Scan for the cell matching the given text and deliver its [x, y] coordinate at center. 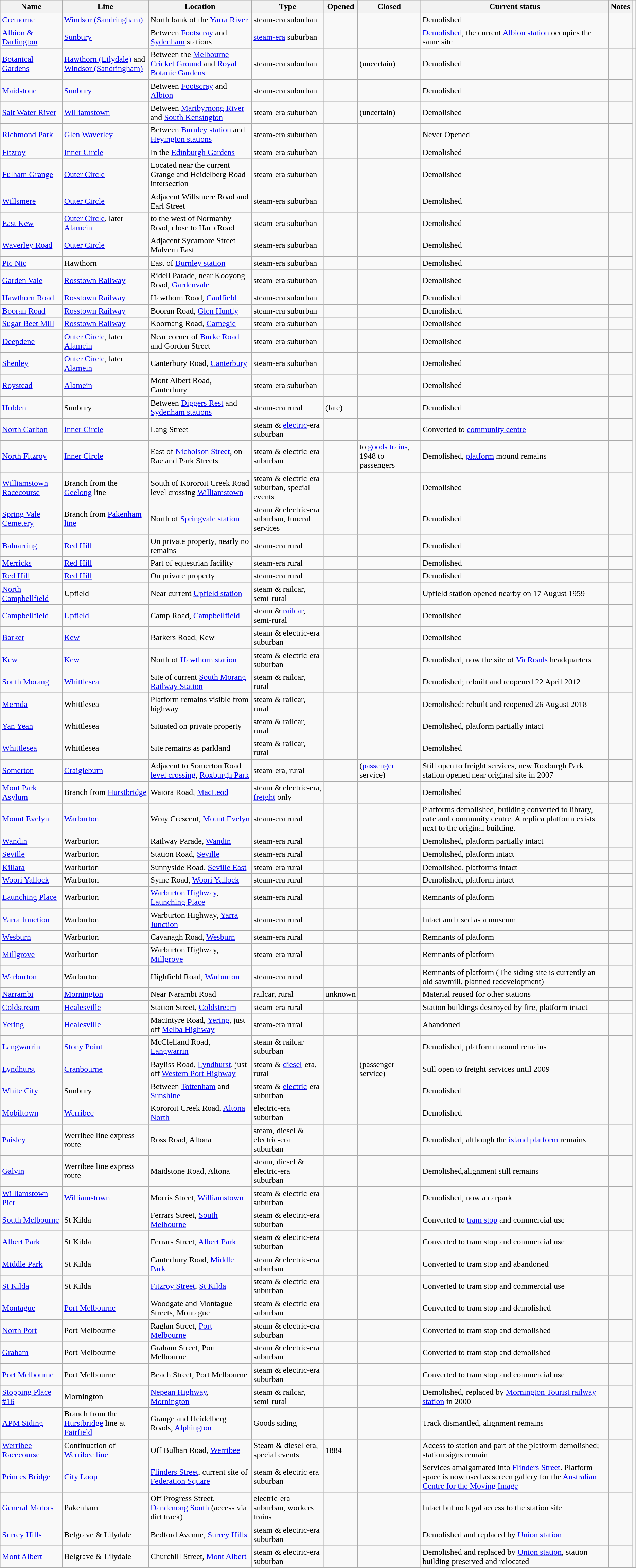
Williamstown Pier [31, 1198]
Warburton Highway, Millgrove [200, 955]
Platforms demolished, building converted to library, cafe and community centre. A replica platform exists next to the original building. [515, 819]
Killara [31, 867]
to goods trains, 1948 to passengers [389, 456]
Yan Yean [31, 726]
Mobiltown [31, 1113]
Cranbourne [105, 1069]
Booran Road, Glen Huntly [200, 311]
Track dismantled, alignment remains [515, 1423]
Canterbury Road, Middle Park [200, 1264]
Holden [31, 408]
Lyndhurst [31, 1069]
Deepdene [31, 341]
Pakenham [105, 1508]
North Carlton [31, 429]
Millgrove [31, 955]
Demolished, now a carpark [515, 1198]
Sugar Beet Mill [31, 324]
McClelland Road, Langwarrin [200, 1047]
steam-era, rural [288, 770]
MacIntyre Road, Yering, just off Melba Highway [200, 1024]
Services amalgamated into Flinders Street. Platform space is now used as screen gallery for the Australian Centre for the Moving Image [515, 1477]
Maidstone [31, 90]
Located near the current Grange and Heidelberg Road intersection [200, 174]
Fulham Grange [31, 174]
Goods siding [288, 1423]
Closed [389, 7]
North of Hawthorn station [200, 660]
Raglan Street, Port Melbourne [200, 1330]
Branch from the Geelong line [105, 487]
Converted to tram stop and abandoned [515, 1264]
Wesburn [31, 937]
White City [31, 1091]
Hawthorn [105, 263]
Woori Yallock [31, 880]
Ferrars Street, South Melbourne [200, 1219]
Location [200, 7]
electric-era suburban [288, 1113]
Balnarring [31, 546]
North Port [31, 1330]
Narrambi [31, 994]
steam & diesel-era, rural [288, 1069]
Type [288, 7]
Adjacent Sycamore Street Malvern East [200, 245]
Maidstone Road, Altona [200, 1171]
Name [31, 7]
Notes [620, 7]
Cremorne [31, 20]
Flinders Street, current site of Federation Square [200, 1477]
Between Maribyrnong River and South Kensington [200, 113]
Mont Park Asylum [31, 792]
Warburton Highway, Launching Place [200, 897]
Near corner of Burke Road and Gordon Street [200, 341]
Off Progress Street, Dandenong South (access via dirt track) [200, 1508]
(late) [340, 408]
Koornang Road, Carnegie [200, 324]
Converted to community centre [515, 429]
Sunnyside Road, Seville East [200, 867]
Seville [31, 854]
Werribee [105, 1113]
Off Bulban Road, Werribee [200, 1450]
steam & electric-era suburban, special events [288, 487]
Material reused for other stations [515, 994]
Campbellfield [31, 616]
Stony Point [105, 1047]
City Loop [105, 1477]
Still open to freight services until 2009 [515, 1069]
Yarra Junction [31, 919]
Paisley [31, 1140]
steam & electric-era, freight only [288, 792]
Lang Street [200, 429]
Demolished, although the island platform remains [515, 1140]
Bedford Avenue, Surrey Hills [200, 1535]
Grange and Heidelberg Roads, Alphington [200, 1423]
North Fitzroy [31, 456]
East of Burnley station [200, 263]
North of Springvale station [200, 519]
Yering [31, 1024]
Surrey Hills [31, 1535]
steam & electric-era suburban, funeral services [288, 519]
Adjacent to Somerton Road level crossing, Roxburgh Park [200, 770]
Between Footscray and Sydenham stations [200, 37]
Pic Nic [31, 263]
Bayliss Road, Lyndhurst, just off Western Port Highway [200, 1069]
Windsor (Sandringham) [105, 20]
Between Diggers Rest and Sydenham stations [200, 408]
North bank of the Yarra River [200, 20]
Hawthorn Road, Caulfield [200, 298]
Situated on private property [200, 726]
Langwarrin [31, 1047]
Demolished and replaced by Union station [515, 1535]
Demolished and replaced by Union station, station building preserved and relocated [515, 1556]
Access to station and part of the platform demolished; station signs remain [515, 1450]
Wandin [31, 841]
Botanical Gardens [31, 64]
unknown [340, 994]
South Morang [31, 682]
Canterbury Road, Canterbury [200, 363]
Booran Road [31, 311]
Cavanagh Road, Wesburn [200, 937]
Station Road, Seville [200, 854]
Mont Albert Road, Canterbury [200, 385]
Werribee Racecourse [31, 1450]
Adjacent Willsmere Road and Earl Street [200, 201]
East Kew [31, 223]
Merricks [31, 563]
Demolished, the current Albion station occupies the same site [515, 37]
Kororoit Creek Road, Altona North [200, 1113]
Stopping Place #16 [31, 1397]
Site of current South Morang Railway Station [200, 682]
railcar, rural [288, 994]
Glen Waverley [105, 135]
Craigieburn [105, 770]
Between Burnley station and Heyington stations [200, 135]
On private property, nearly no remains [200, 546]
Intact but no legal access to the station site [515, 1508]
Launching Place [31, 897]
Salt Water River [31, 113]
Albion & Darlington [31, 37]
Current status [515, 7]
Middle Park [31, 1264]
South of Kororoit Creek Road level crossing Williamstown [200, 487]
Railway Parade, Wandin [200, 841]
Branch from the Hurstbridge line at Fairfield [105, 1423]
Ridell Parade, near Kooyong Road, Gardenvale [200, 281]
Continuation of Werribee line [105, 1450]
On private property [200, 576]
Nepean Highway, Mornington [200, 1397]
Waverley Road [31, 245]
steam & electric era suburban [288, 1477]
Part of equestrian facility [200, 563]
Station buildings destroyed by fire, platform intact [515, 1007]
Morris Street, Williamstown [200, 1198]
Upfield station opened nearby on 17 August 1959 [515, 593]
Coldstream [31, 1007]
Still open to freight services, new Roxburgh Park station opened near original site in 2007 [515, 770]
Highfield Road, Warburton [200, 977]
Near current Upfield station [200, 593]
Galvin [31, 1171]
Intact and used as a museum [515, 919]
Churchill Street, Mont Albert [200, 1556]
Station Street, Coldstream [200, 1007]
East of Nicholson Street, on Rae and Park Streets [200, 456]
Barkers Road, Kew [200, 638]
Garden Vale [31, 281]
Syme Road, Woori Yallock [200, 880]
Montague [31, 1308]
Between the Melbourne Cricket Ground and Royal Botanic Gardens [200, 64]
Demolished; rebuilt and reopened 26 August 2018 [515, 704]
1884 [340, 1450]
Ferrars Street, Albert Park [200, 1242]
Somerton [31, 770]
electric-era suburban, workers trains [288, 1508]
Graham Street, Port Melbourne [200, 1353]
Alamein [105, 385]
Warburton Highway, Yarra Junction [200, 919]
Demolished, platforms intact [515, 867]
Woodgate and Montague Streets, Montague [200, 1308]
Mont Albert [31, 1556]
Hawthorn Road [31, 298]
Opened [340, 7]
Hawthorn (Lilydale) and Windsor (Sandringham) [105, 64]
Fitzroy Street, St Kilda [200, 1286]
Camp Road, Campbellfield [200, 616]
Between Footscray and Albion [200, 90]
South Melbourne [31, 1219]
Demolished, now the site of VicRoads headquarters [515, 660]
Remnants of platform (The siding site is currently an old sawmill, planned redevelopment) [515, 977]
Demolished,alignment still remains [515, 1171]
Williamstown Racecourse [31, 487]
Demolished; rebuilt and reopened 22 April 2012 [515, 682]
Waiora Road, MacLeod [200, 792]
Branch from Pakenham line [105, 519]
Richmond Park [31, 135]
In the Edinburgh Gardens [200, 152]
to the west of Normanby Road, close to Harp Road [200, 223]
APM Siding [31, 1423]
North Campbellfield [31, 593]
Roystead [31, 385]
Near Narambi Road [200, 994]
Graham [31, 1353]
Shenley [31, 363]
Between Tottenham and Sunshine [200, 1091]
Fitzroy [31, 152]
Branch from Hurstbridge [105, 792]
steam & railcar suburban [288, 1047]
Albert Park [31, 1242]
Barker [31, 638]
Willsmere [31, 201]
Mount Evelyn [31, 819]
Wray Crescent, Mount Evelyn [200, 819]
Mernda [31, 704]
Platform remains visible from highway [200, 704]
General Motors [31, 1508]
Ross Road, Altona [200, 1140]
Line [105, 7]
Spring Vale Cemetery [31, 519]
Beach Street, Port Melbourne [200, 1374]
Steam & diesel-era, special events [288, 1450]
Abandoned [515, 1024]
Demolished, replaced by Mornington Tourist railway station in 2000 [515, 1397]
Never Opened [515, 135]
Site remains as parkland [200, 748]
Princes Bridge [31, 1477]
